Determine the [x, y] coordinate at the center of the cell enclosing the given text.  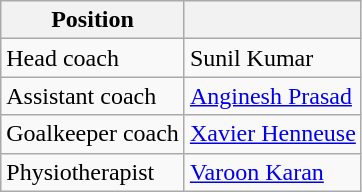
Xavier Henneuse [272, 134]
Sunil Kumar [272, 58]
Physiotherapist [93, 172]
Head coach [93, 58]
Assistant coach [93, 96]
Position [93, 20]
Anginesh Prasad [272, 96]
Varoon Karan [272, 172]
Goalkeeper coach [93, 134]
